Extract the (X, Y) coordinate from the center of the cell holding the provided text.  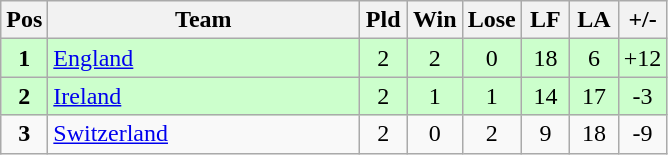
14 (546, 96)
Team (204, 20)
Switzerland (204, 134)
Win (434, 20)
Pld (384, 20)
England (204, 58)
Ireland (204, 96)
3 (24, 134)
Lose (492, 20)
-9 (642, 134)
Pos (24, 20)
LA (594, 20)
+12 (642, 58)
6 (594, 58)
17 (594, 96)
-3 (642, 96)
+/- (642, 20)
9 (546, 134)
LF (546, 20)
